Determine the [x, y] coordinate at the center of the cell enclosing the given text.  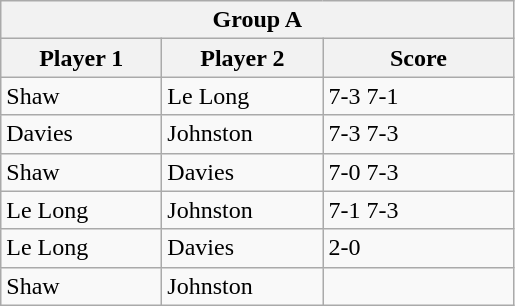
Player 1 [82, 58]
7-3 7-3 [418, 134]
Score [418, 58]
2-0 [418, 248]
Player 2 [242, 58]
Group A [258, 20]
7-0 7-3 [418, 172]
7-1 7-3 [418, 210]
7-3 7-1 [418, 96]
